For the text-containing cell, return its midpoint in [x, y] coordinate format. 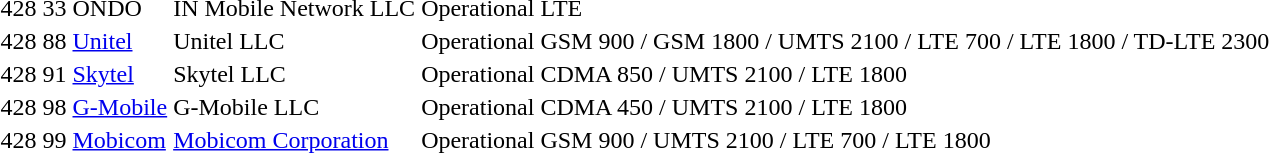
98 [54, 107]
91 [54, 74]
G-Mobile LLC [294, 107]
88 [54, 41]
Unitel [120, 41]
G-Mobile [120, 107]
Unitel LLC [294, 41]
Skytel [120, 74]
Skytel LLC [294, 74]
